From the cell containing the given text, extract its center point as [X, Y] coordinate. 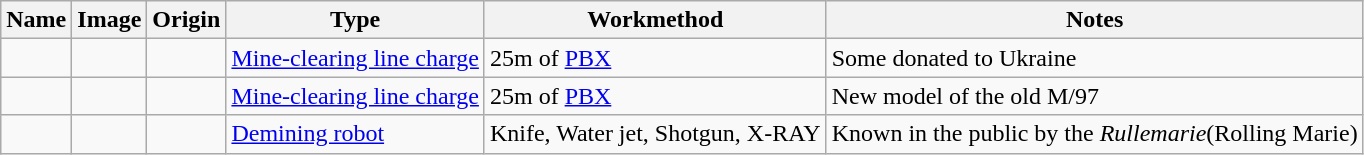
New model of the old M/97 [1094, 96]
Name [36, 20]
Known in the public by the Rullemarie(Rolling Marie) [1094, 134]
Origin [186, 20]
Type [356, 20]
Demining robot [356, 134]
Workmethod [655, 20]
Knife, Water jet, Shotgun, X-RAY [655, 134]
Image [110, 20]
Some donated to Ukraine [1094, 58]
Notes [1094, 20]
